Identify which cell holds the provided text, then report its [X, Y] central coordinate. 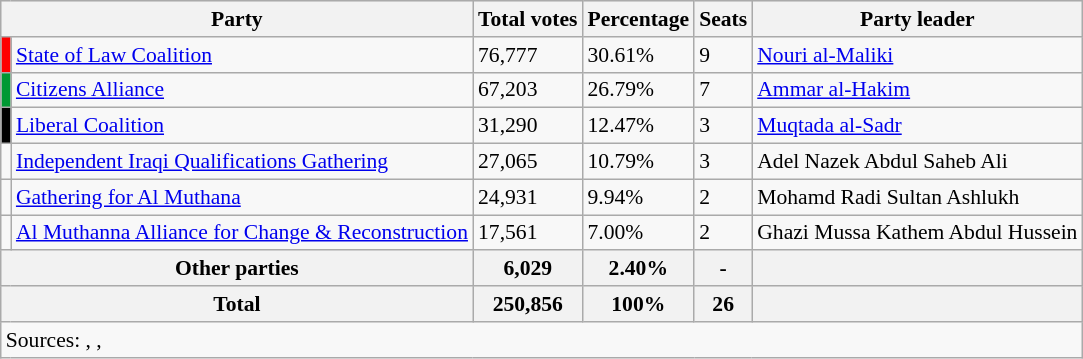
100% [638, 304]
Total [237, 304]
31,290 [528, 126]
12.47% [638, 126]
Ghazi Mussa Kathem Abdul Hussein [917, 233]
30.61% [638, 55]
17,561 [528, 233]
Sources: , , [542, 340]
Party leader [917, 19]
Liberal Coalition [242, 126]
250,856 [528, 304]
7.00% [638, 233]
Seats [723, 19]
Citizens Alliance [242, 90]
76,777 [528, 55]
Party [237, 19]
2.40% [638, 269]
Ammar al-Hakim [917, 90]
Mohamd Radi Sultan Ashlukh [917, 197]
67,203 [528, 90]
Adel Nazek Abdul Saheb Ali [917, 162]
Total votes [528, 19]
6,029 [528, 269]
- [723, 269]
26.79% [638, 90]
Other parties [237, 269]
Muqtada al-Sadr [917, 126]
Percentage [638, 19]
7 [723, 90]
9.94% [638, 197]
Independent Iraqi Qualifications Gathering [242, 162]
26 [723, 304]
10.79% [638, 162]
24,931 [528, 197]
Nouri al-Maliki [917, 55]
Al Muthanna Alliance for Change & Reconstruction [242, 233]
Gathering for Al Muthana [242, 197]
9 [723, 55]
State of Law Coalition [242, 55]
27,065 [528, 162]
